Find where the given text appears and provide that cell's center as [x, y] coordinate. 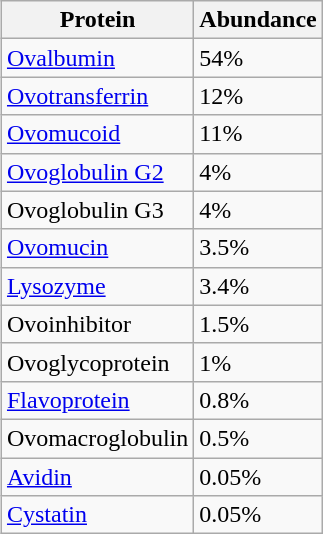
Cystatin [97, 515]
3.4% [258, 286]
Ovotransferrin [97, 96]
12% [258, 96]
Avidin [97, 477]
Flavoprotein [97, 400]
Ovoinhibitor [97, 324]
Protein [97, 20]
54% [258, 58]
Ovalbumin [97, 58]
Ovomacroglobulin [97, 438]
11% [258, 134]
Ovoglobulin G2 [97, 172]
Ovoglycoprotein [97, 362]
3.5% [258, 248]
Ovomucin [97, 248]
Ovoglobulin G3 [97, 210]
0.8% [258, 400]
1% [258, 362]
1.5% [258, 324]
Lysozyme [97, 286]
0.5% [258, 438]
Ovomucoid [97, 134]
Abundance [258, 20]
